Capture the cell that displays the provided text and extract its (X, Y) central coordinate. 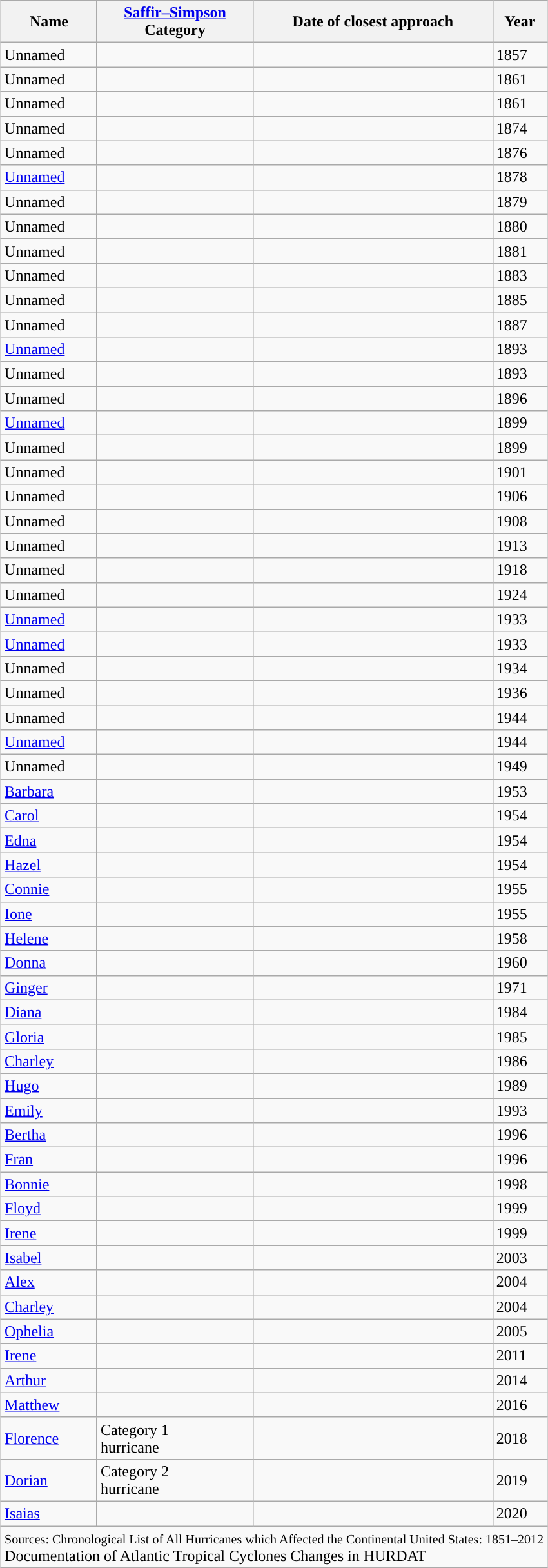
Bonnie (49, 1184)
Year (520, 22)
Arthur (49, 1380)
1984 (520, 1012)
1880 (520, 226)
1971 (520, 987)
Gloria (49, 1037)
1918 (520, 570)
1908 (520, 521)
Category 1hurricane (175, 1438)
2016 (520, 1405)
1993 (520, 1110)
Edna (49, 840)
1881 (520, 251)
1896 (520, 399)
Ophelia (49, 1331)
1986 (520, 1061)
Bertha (49, 1135)
Florence (49, 1438)
1857 (520, 55)
Hugo (49, 1086)
Hazel (49, 865)
1953 (520, 791)
Isaias (49, 1513)
1924 (520, 595)
Emily (49, 1110)
Ginger (49, 987)
2014 (520, 1380)
2011 (520, 1356)
1879 (520, 202)
1913 (520, 546)
Name (49, 22)
1883 (520, 275)
1949 (520, 767)
1876 (520, 153)
Donna (49, 963)
1985 (520, 1037)
1878 (520, 177)
Ione (49, 914)
Fran (49, 1160)
Connie (49, 889)
2020 (520, 1513)
Date of closest approach (373, 22)
2005 (520, 1331)
1934 (520, 668)
Alex (49, 1282)
1936 (520, 693)
Isabel (49, 1258)
2019 (520, 1480)
1885 (520, 300)
1874 (520, 128)
1906 (520, 497)
1960 (520, 963)
Carol (49, 816)
Category 2hurricane (175, 1480)
2003 (520, 1258)
1901 (520, 472)
Saffir–SimpsonCategory (175, 22)
Helene (49, 938)
Barbara (49, 791)
Diana (49, 1012)
2018 (520, 1438)
1958 (520, 938)
1998 (520, 1184)
Dorian (49, 1480)
1989 (520, 1086)
1887 (520, 324)
Floyd (49, 1209)
Matthew (49, 1405)
